Output the [x, y] coordinate of the center of the cell containing the given text.  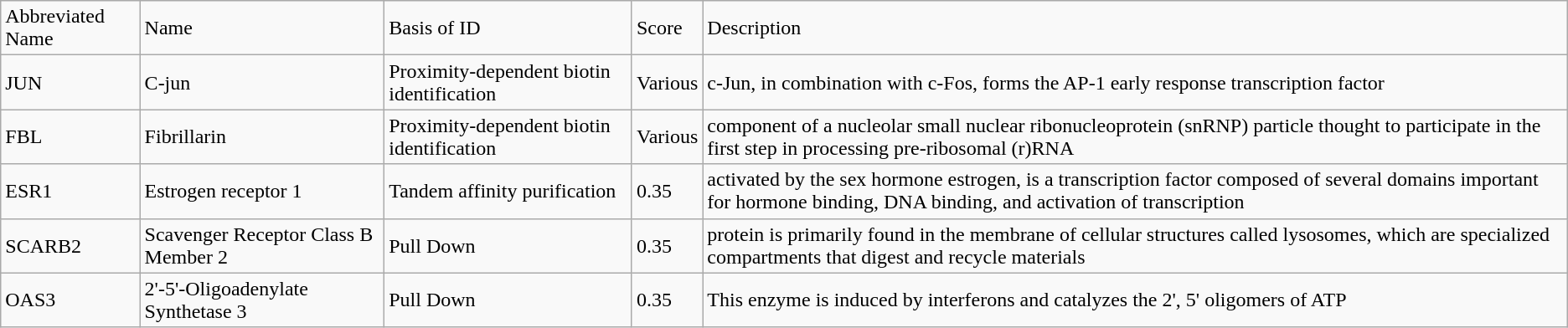
component of a nucleolar small nuclear ribonucleoprotein (snRNP) particle thought to participate in the first step in processing pre-ribosomal (r)RNA [1135, 137]
FBL [70, 137]
Score [667, 28]
JUN [70, 82]
Tandem affinity purification [508, 191]
2'-5'-Oligoadenylate Synthetase 3 [262, 300]
ESR1 [70, 191]
Estrogen receptor 1 [262, 191]
Fibrillarin [262, 137]
c-Jun, in combination with c-Fos, forms the AP-1 early response transcription factor [1135, 82]
Description [1135, 28]
Basis of ID [508, 28]
Abbreviated Name [70, 28]
Name [262, 28]
This enzyme is induced by interferons and catalyzes the 2', 5' oligomers of ATP [1135, 300]
Scavenger Receptor Class B Member 2 [262, 246]
C-jun [262, 82]
OAS3 [70, 300]
SCARB2 [70, 246]
